Pinpoint the cell where the given text exists, returning its (x, y) midpoint coordinate. 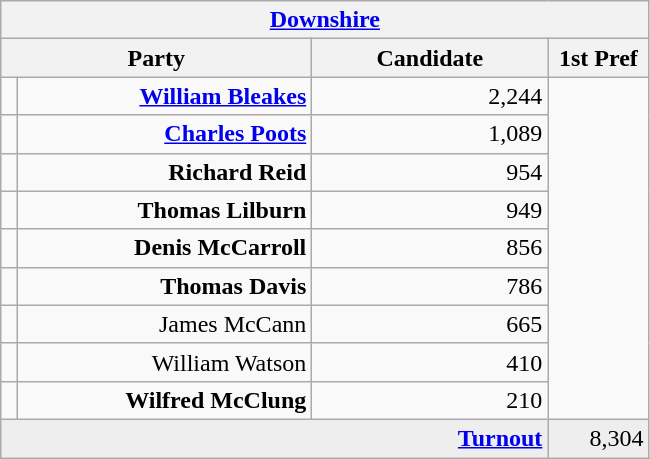
William Bleakes (165, 96)
James McCann (165, 324)
Thomas Lilburn (165, 210)
949 (430, 210)
Party (156, 58)
954 (430, 172)
786 (430, 286)
2,244 (430, 96)
Turnout (274, 438)
Richard Reid (165, 172)
8,304 (598, 438)
Denis McCarroll (165, 248)
210 (430, 400)
William Watson (165, 362)
856 (430, 248)
Candidate (430, 58)
Downshire (325, 20)
1st Pref (598, 58)
410 (430, 362)
Wilfred McClung (165, 400)
1,089 (430, 134)
Charles Poots (165, 134)
Thomas Davis (165, 286)
665 (430, 324)
